Detect which cell encompasses the target text, then output its (x, y) center coordinate. 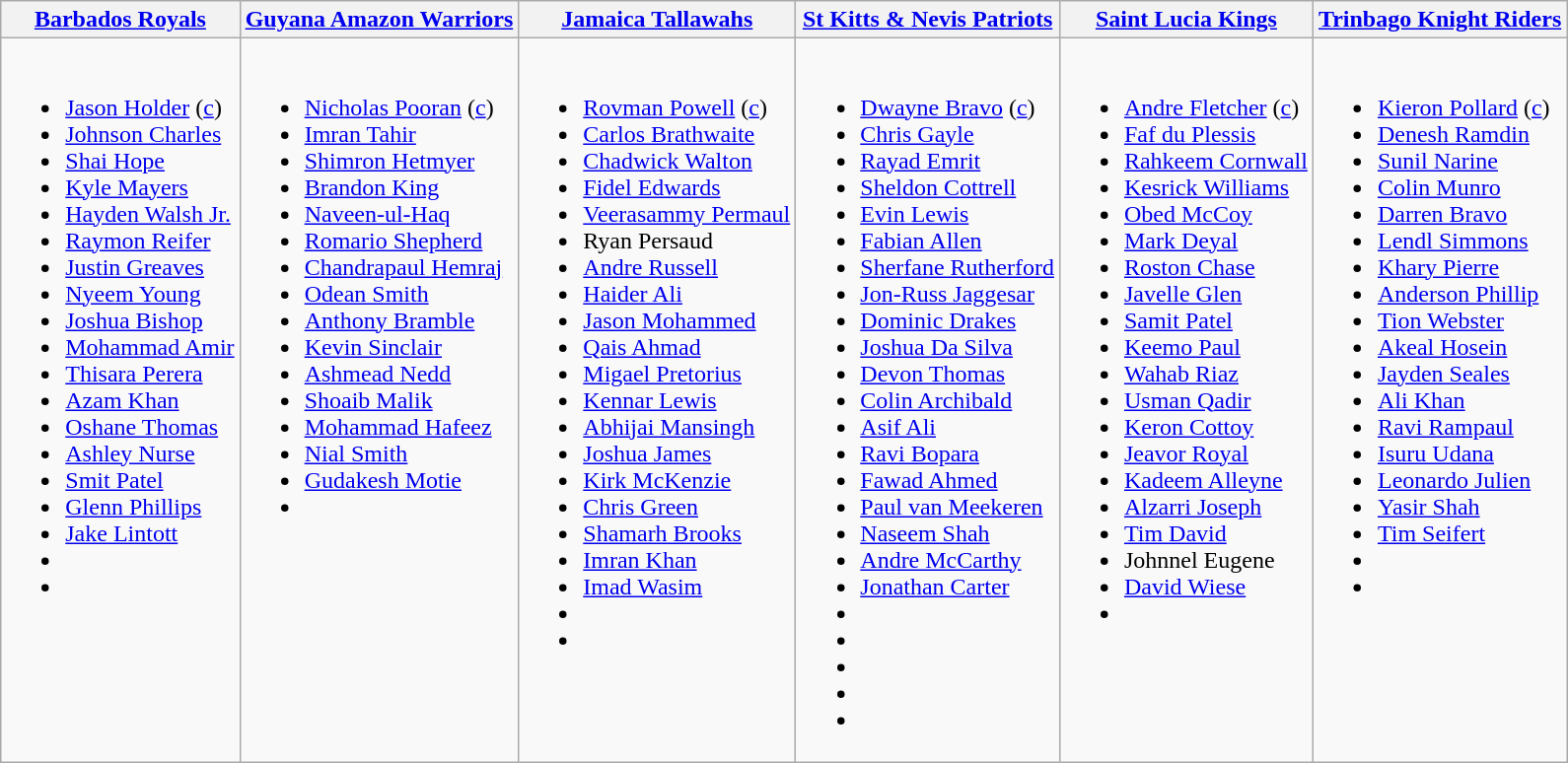
St Kitts & Nevis Patriots (928, 20)
Guyana Amazon Warriors (379, 20)
Trinbago Knight Riders (1440, 20)
Jamaica Tallawahs (657, 20)
Barbados Royals (120, 20)
Saint Lucia Kings (1185, 20)
